Identify which cell holds the provided text, then report its (X, Y) central coordinate. 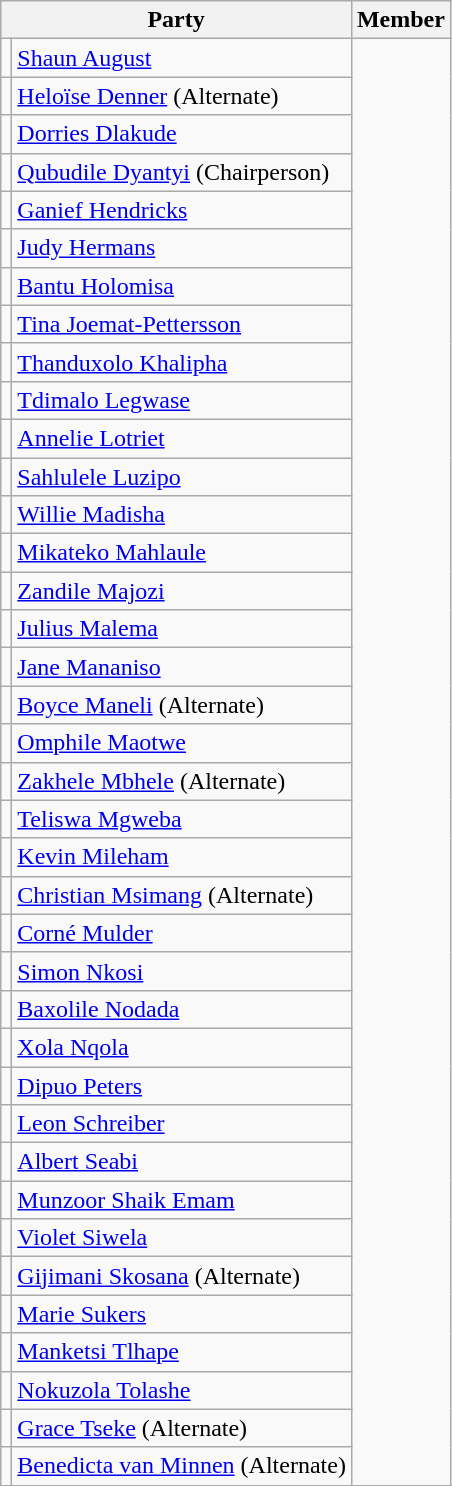
Dipuo Peters (182, 1085)
Julius Malema (182, 629)
Willie Madisha (182, 515)
Ganief Hendricks (182, 210)
Corné Mulder (182, 933)
Bantu Holomisa (182, 286)
Shaun August (182, 58)
Boyce Maneli (Alternate) (182, 705)
Marie Sukers (182, 1314)
Violet Siwela (182, 1238)
Manketsi Tlhape (182, 1352)
Thanduxolo Khalipha (182, 362)
Zakhele Mbhele (Alternate) (182, 781)
Kevin Mileham (182, 857)
Xola Nqola (182, 1047)
Teliswa Mgweba (182, 819)
Albert Seabi (182, 1162)
Tina Joemat-Pettersson (182, 324)
Omphile Maotwe (182, 743)
Christian Msimang (Alternate) (182, 895)
Simon Nkosi (182, 971)
Member (400, 20)
Party (176, 20)
Munzoor Shaik Emam (182, 1200)
Mikateko Mahlaule (182, 553)
Grace Tseke (Alternate) (182, 1428)
Leon Schreiber (182, 1124)
Nokuzola Tolashe (182, 1390)
Sahlulele Luzipo (182, 477)
Heloïse Denner (Alternate) (182, 96)
Baxolile Nodada (182, 1009)
Jane Mananiso (182, 667)
Dorries Dlakude (182, 134)
Qubudile Dyantyi (Chairperson) (182, 172)
Judy Hermans (182, 248)
Annelie Lotriet (182, 438)
Gijimani Skosana (Alternate) (182, 1276)
Benedicta van Minnen (Alternate) (182, 1466)
Zandile Majozi (182, 591)
Tdimalo Legwase (182, 400)
